Find where the given text appears and provide that cell's center as [X, Y] coordinate. 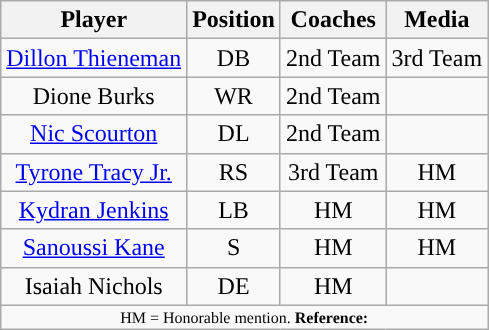
LB [234, 210]
Coaches [333, 20]
DL [234, 134]
HM = Honorable mention. Reference: [244, 317]
S [234, 248]
RS [234, 172]
Position [234, 20]
Isaiah Nichols [94, 286]
Tyrone Tracy Jr. [94, 172]
WR [234, 96]
Nic Scourton [94, 134]
Dione Burks [94, 96]
Media [437, 20]
DB [234, 58]
Dillon Thieneman [94, 58]
Kydran Jenkins [94, 210]
DE [234, 286]
Player [94, 20]
Sanoussi Kane [94, 248]
